Extract the [X, Y] coordinate from the center of the cell holding the provided text.  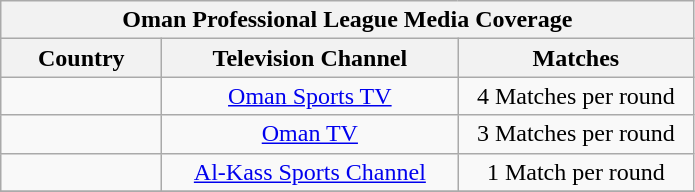
4 Matches per round [576, 96]
Matches [576, 58]
Television Channel [310, 58]
3 Matches per round [576, 134]
Oman TV [310, 134]
Oman Professional League Media Coverage [348, 20]
1 Match per round [576, 172]
Country [82, 58]
Oman Sports TV [310, 96]
Al-Kass Sports Channel [310, 172]
